Provide the (X, Y) coordinate of the cell's center where the given text is located.  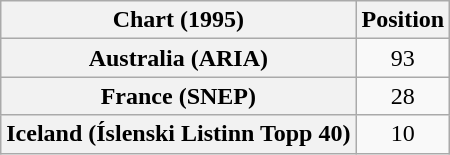
28 (403, 96)
10 (403, 134)
Iceland (Íslenski Listinn Topp 40) (178, 134)
Position (403, 20)
Australia (ARIA) (178, 58)
93 (403, 58)
Chart (1995) (178, 20)
France (SNEP) (178, 96)
